Return [X, Y] of the center of cell containing provided text 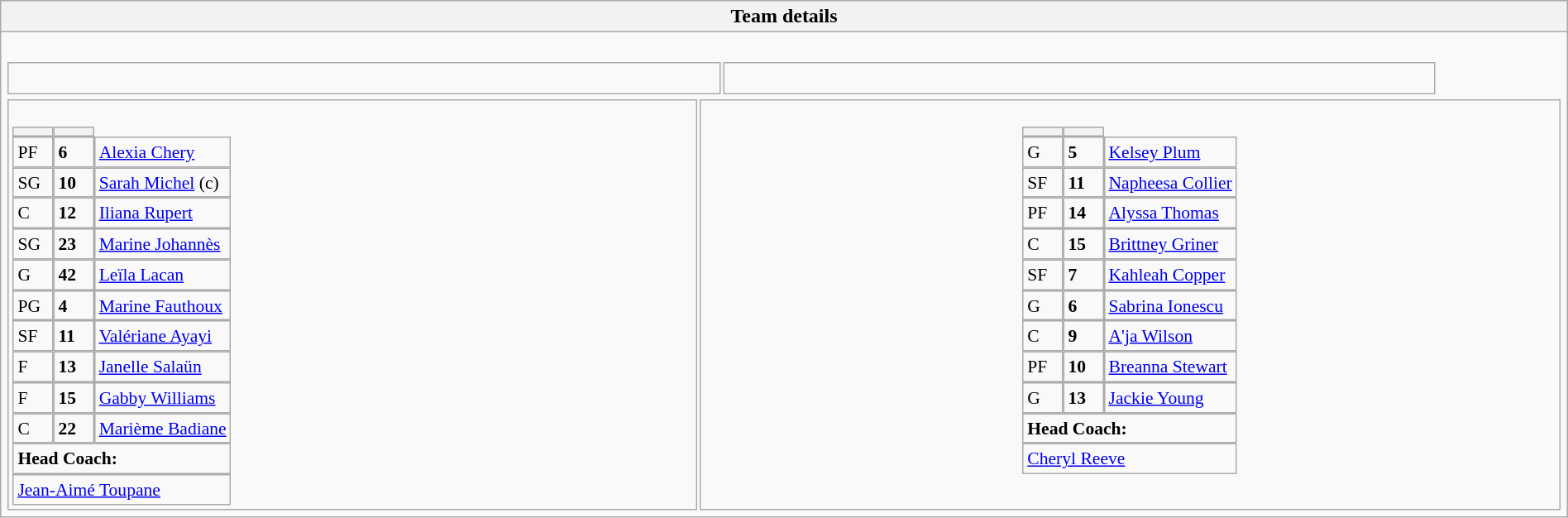
PG [33, 305]
Gabby Williams [163, 397]
Marine Fauthoux [163, 305]
Marième Badiane [163, 429]
22 [74, 429]
Sabrina Ionescu [1171, 305]
Kahleah Copper [1171, 275]
Breanna Stewart [1171, 367]
Brittney Griner [1171, 243]
Alexia Chery [163, 152]
Jackie Young [1171, 397]
7 [1083, 275]
Napheesa Collier [1171, 182]
12 [74, 213]
Sarah Michel (c) [163, 182]
14 [1083, 213]
Janelle Salaün [163, 367]
23 [74, 243]
Kelsey Plum [1171, 152]
Marine Johannès [163, 243]
Cheryl Reeve [1130, 458]
Team details [784, 17]
Jean-Aimé Toupane [122, 490]
5 [1083, 152]
4 [74, 305]
Iliana Rupert [163, 213]
A'ja Wilson [1171, 336]
Valériane Ayayi [163, 336]
42 [74, 275]
Leïla Lacan [163, 275]
Alyssa Thomas [1171, 213]
9 [1083, 336]
